Find where the given text appears and provide that cell's center as (x, y) coordinate. 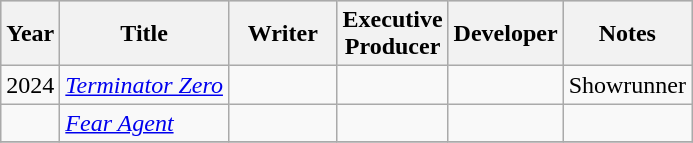
Terminator Zero (144, 85)
Year (30, 34)
Developer (506, 34)
Writer (282, 34)
Title (144, 34)
Executive Producer (392, 34)
Showrunner (627, 85)
Notes (627, 34)
Fear Agent (144, 123)
2024 (30, 85)
